Return [x, y] of the center of cell containing provided text 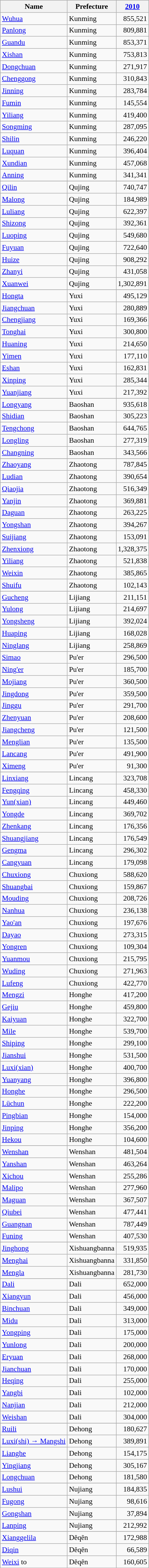
359,500 [132, 694]
Changning [34, 452]
431,058 [132, 272]
236,138 [132, 911]
Luxi(xian) [34, 1067]
Gongshan [34, 1514]
531,500 [132, 1056]
Dayao [34, 935]
2010 [132, 6]
217,392 [132, 392]
588,620 [132, 875]
Guandu [34, 43]
154,175 [132, 1453]
Shizong [34, 223]
Gengma [34, 851]
Yao'an [34, 923]
Yun(xian) [34, 802]
Maguan [34, 1200]
369,881 [132, 501]
753,813 [132, 55]
Ninglang [34, 645]
519,935 [132, 1249]
449,460 [132, 802]
Chengjiang [34, 320]
1,328,375 [132, 549]
Mojiang [34, 682]
Jiangcheng [34, 730]
Lushui [34, 1489]
491,900 [132, 754]
422,770 [132, 983]
Mengzi [34, 995]
Zhanyi [34, 272]
Weishan [34, 1417]
Zhenxiong [34, 549]
Mile [34, 1031]
Qiaojia [34, 489]
539,700 [132, 1031]
Linxiang [34, 778]
Xinping [34, 380]
Huaping [34, 634]
740,747 [132, 187]
102,000 [132, 1393]
214,650 [132, 344]
521,838 [132, 561]
104,600 [132, 1140]
Fengqing [34, 790]
135,500 [132, 742]
277,319 [132, 441]
Ludian [34, 477]
Daguan [34, 513]
Xishan [34, 55]
Menglian [34, 742]
341,341 [132, 175]
323,708 [132, 778]
Yongping [34, 1333]
Tengchong [34, 428]
Zhenkang [34, 826]
Nanhua [34, 911]
457,068 [132, 163]
Tonghai [34, 332]
Jinping [34, 1128]
Hongta [34, 296]
175,000 [132, 1333]
304,000 [132, 1417]
153,091 [132, 537]
Shilin [34, 139]
271,963 [132, 971]
Yunlong [34, 1345]
184,989 [132, 199]
169,366 [132, 320]
Yuanmou [34, 959]
Longyang [34, 404]
Gucheng [34, 597]
Funing [34, 1236]
Lufeng [34, 983]
855,521 [132, 19]
Kaiyuan [34, 1019]
Wuding [34, 971]
98,616 [132, 1502]
Zhaoyang [34, 465]
Xuanwei [34, 284]
37,894 [132, 1514]
Yanjin [34, 501]
Lüchun [34, 1104]
Xiangyun [34, 1297]
281,730 [132, 1273]
208,600 [132, 718]
Jinghong [34, 1249]
Midu [34, 1321]
Anning [34, 175]
809,881 [132, 30]
Yuanjiang [34, 392]
Longchuan [34, 1477]
285,344 [132, 380]
Eshan [34, 368]
Prefecture [92, 6]
300,800 [132, 332]
212,992 [132, 1526]
176,549 [132, 838]
280,889 [132, 308]
Name [34, 6]
Qilin [34, 187]
Ning'er [34, 670]
159,867 [132, 887]
458,330 [132, 790]
1,302,891 [132, 284]
Shuangbai [34, 887]
Jingdong [34, 694]
Suijiang [34, 537]
392,361 [132, 223]
212,000 [132, 1405]
277,960 [132, 1188]
392,024 [132, 621]
Yuanyang [34, 1080]
Cangyuan [34, 863]
179,098 [132, 863]
407,530 [132, 1236]
246,220 [132, 139]
255,000 [132, 1381]
109,304 [132, 947]
Nanjian [34, 1405]
Yingjiang [34, 1465]
305,167 [132, 1465]
185,700 [132, 670]
211,151 [132, 597]
360,500 [132, 682]
Fugong [34, 1502]
Chenggong [34, 79]
200,000 [132, 1345]
215,795 [132, 959]
Mengla [34, 1273]
263,225 [132, 513]
Shuifu [34, 585]
331,850 [132, 1260]
Shiping [34, 1043]
Yimen [34, 356]
299,100 [132, 1043]
Qiubei [34, 1212]
Yongsheng [34, 621]
349,000 [132, 1309]
160,605 [132, 1562]
273,315 [132, 935]
Hekou [34, 1140]
644,765 [132, 428]
516,349 [132, 489]
Jianchuan [34, 1369]
Menghai [34, 1260]
Longling [34, 441]
419,400 [132, 115]
Dongchuan [34, 67]
Diqin [34, 1550]
Fuyuan [34, 248]
181,580 [132, 1477]
Weixi to [34, 1562]
172,988 [132, 1538]
Malong [34, 199]
176,356 [132, 826]
Zhenyuan [34, 718]
177,110 [132, 356]
Lanping [34, 1526]
184,835 [132, 1489]
Jinggu [34, 706]
Shidian [34, 416]
313,000 [132, 1321]
121,500 [132, 730]
168,028 [132, 634]
Xundian [34, 163]
162,831 [132, 368]
417,200 [132, 995]
Ruili [34, 1429]
Eryuan [34, 1357]
Yulong [34, 609]
Pingbian [34, 1116]
296,302 [132, 851]
Heqing [34, 1381]
356,200 [132, 1128]
Guangnan [34, 1224]
322,700 [132, 1019]
Weixin [34, 573]
Yangbi [34, 1393]
495,129 [132, 296]
Gejiu [34, 1007]
622,397 [132, 212]
Huize [34, 260]
Yongshan [34, 525]
102,143 [132, 585]
Yongren [34, 947]
463,264 [132, 1164]
396,800 [132, 1080]
Yanshan [34, 1164]
180,627 [132, 1429]
258,869 [132, 645]
Jinning [34, 91]
722,640 [132, 248]
Mouding [34, 899]
481,504 [132, 1152]
Malipo [34, 1188]
271,917 [132, 67]
154,000 [132, 1116]
477,441 [132, 1212]
787,449 [132, 1224]
Xichou [34, 1176]
Jiangchuan [34, 308]
456,000 [132, 1297]
385,865 [132, 573]
367,507 [132, 1200]
268,000 [132, 1357]
283,784 [132, 91]
305,223 [132, 416]
Binchuan [34, 1309]
Luliang [34, 212]
Lianghe [34, 1453]
66,589 [132, 1550]
390,654 [132, 477]
208,726 [132, 899]
369,702 [132, 814]
787,845 [132, 465]
389,891 [132, 1441]
310,843 [132, 79]
343,566 [132, 452]
908,292 [132, 260]
Xianggelila [34, 1538]
222,200 [132, 1104]
Panlong [34, 30]
459,800 [132, 1007]
Songming [34, 127]
145,554 [132, 103]
197,676 [132, 923]
396,404 [132, 151]
Luquan [34, 151]
Simao [34, 658]
Huaning [34, 344]
Ximeng [34, 766]
Fumin [34, 103]
549,680 [132, 236]
Yongde [34, 814]
Lancang [34, 754]
652,000 [132, 1284]
853,371 [132, 43]
Luoping [34, 236]
Shuangjiang [34, 838]
Jianshui [34, 1056]
291,700 [132, 706]
Luxi(shi) → Mangshi [34, 1441]
400,700 [132, 1067]
Wuhua [34, 19]
394,267 [132, 525]
287,095 [132, 127]
255,286 [132, 1176]
214,697 [132, 609]
170,000 [132, 1369]
935,618 [132, 404]
91,300 [132, 766]
